Return the (X, Y) coordinate for the center point of the cell that contains the specified text.  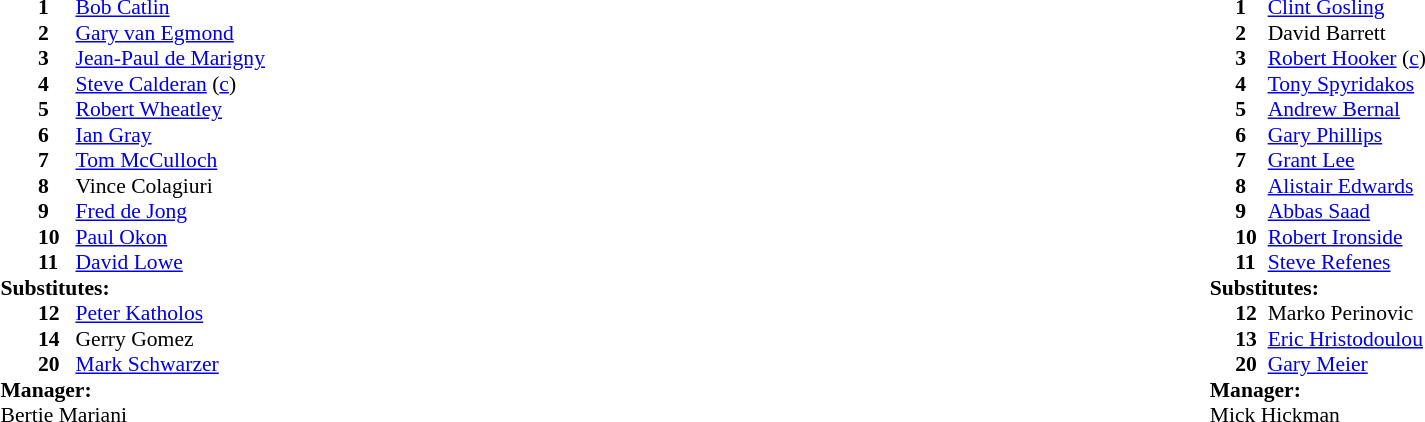
14 (57, 339)
Substitutes: (188, 288)
Robert Wheatley (226, 109)
Gerry Gomez (226, 339)
Gary van Egmond (226, 33)
Peter Katholos (226, 313)
Jean-Paul de Marigny (226, 59)
Tom McCulloch (226, 161)
Vince Colagiuri (226, 186)
13 (1251, 339)
Fred de Jong (226, 211)
Steve Calderan (c) (226, 84)
Ian Gray (226, 135)
Manager: (188, 390)
Mark Schwarzer (226, 365)
David Lowe (226, 263)
Paul Okon (226, 237)
